For the text-containing cell, return its midpoint in (x, y) coordinate format. 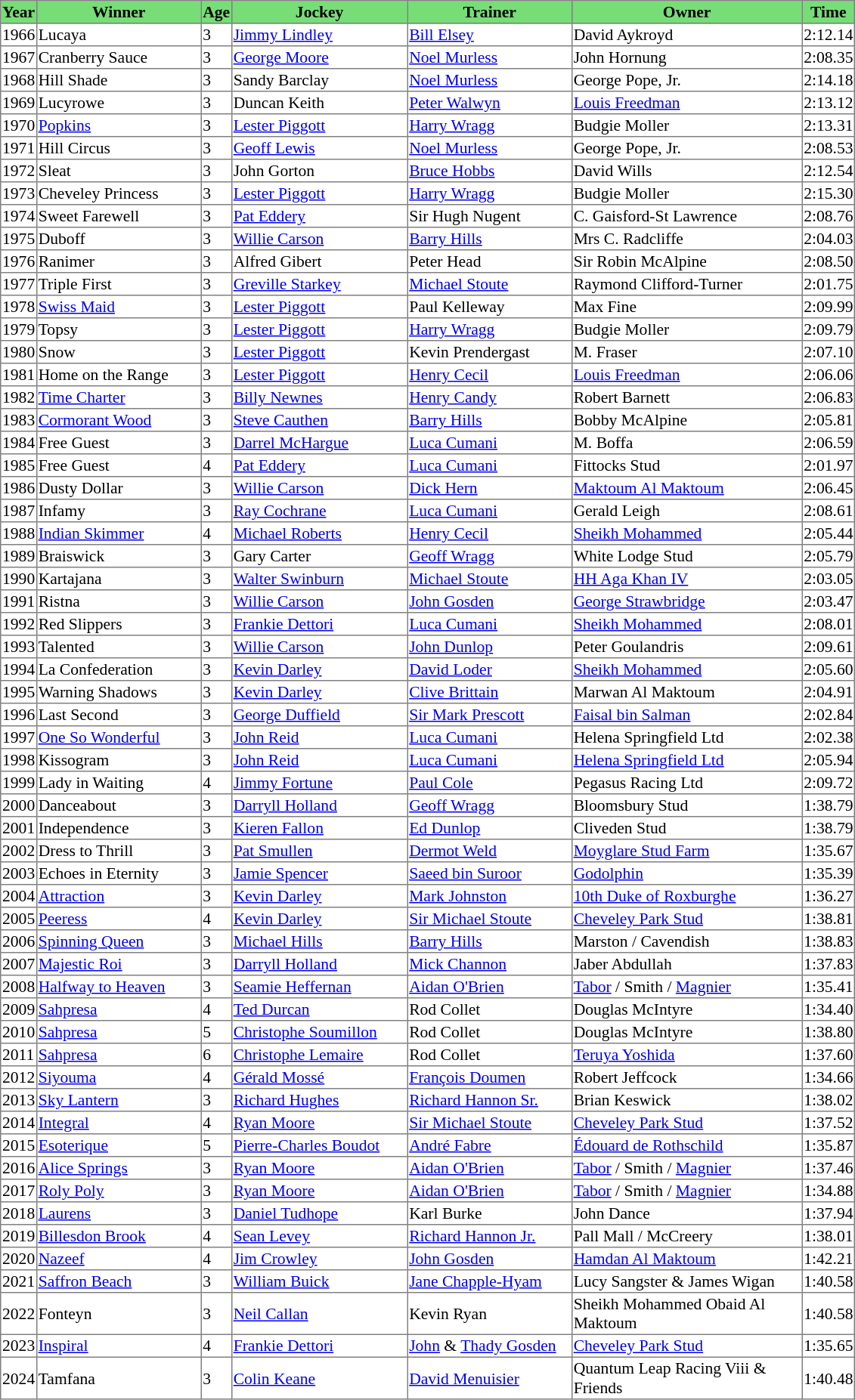
2:08.53 (829, 148)
2003 (19, 873)
2000 (19, 805)
2021 (19, 1281)
Age (216, 12)
Sandy Barclay (319, 80)
Topsy (119, 329)
2:01.75 (829, 284)
1:35.41 (829, 987)
Ed Dunlop (490, 828)
Lucyrowe (119, 103)
Owner (686, 12)
Time Charter (119, 397)
2024 (19, 1378)
1990 (19, 579)
Popkins (119, 125)
Talented (119, 647)
1997 (19, 737)
Gérald Mossé (319, 1077)
1973 (19, 193)
Lady in Waiting (119, 783)
1:34.88 (829, 1191)
Jamie Spencer (319, 873)
1:35.67 (829, 851)
2001 (19, 828)
Seamie Heffernan (319, 987)
2:08.01 (829, 624)
2:05.44 (829, 533)
Infamy (119, 511)
2:05.79 (829, 556)
1995 (19, 692)
10th Duke of Roxburghe (686, 896)
2005 (19, 919)
Max Fine (686, 307)
2014 (19, 1123)
2:06.06 (829, 375)
Winner (119, 12)
1980 (19, 352)
1982 (19, 397)
Henry Candy (490, 397)
Mick Channon (490, 964)
1:37.83 (829, 964)
2018 (19, 1213)
Time (829, 12)
Attraction (119, 896)
2:08.50 (829, 261)
2:14.18 (829, 80)
2:05.81 (829, 420)
Michael Hills (319, 941)
Billy Newnes (319, 397)
David Aykroyd (686, 35)
2:07.10 (829, 352)
2015 (19, 1145)
6 (216, 1055)
Bloomsbury Stud (686, 805)
Hill Shade (119, 80)
Indian Skimmer (119, 533)
1991 (19, 601)
Pierre-Charles Boudot (319, 1145)
Walter Swinburn (319, 579)
Karl Burke (490, 1213)
1978 (19, 307)
Sheikh Mohammed Obaid Al Maktoum (686, 1314)
John & Thady Gosden (490, 1346)
2:06.59 (829, 443)
2017 (19, 1191)
Swiss Maid (119, 307)
1983 (19, 420)
John Dunlop (490, 647)
Sean Levey (319, 1236)
Duncan Keith (319, 103)
Red Slippers (119, 624)
Colin Keane (319, 1378)
Nazeef (119, 1259)
Édouard de Rothschild (686, 1145)
Richard Hughes (319, 1100)
Quantum Leap Racing Viii & Friends (686, 1378)
Home on the Range (119, 375)
Lucy Sangster & James Wigan (686, 1281)
Bobby McAlpine (686, 420)
1994 (19, 669)
1:38.83 (829, 941)
2:13.12 (829, 103)
Triple First (119, 284)
1989 (19, 556)
Pat Smullen (319, 851)
2:08.76 (829, 216)
1985 (19, 465)
Laurens (119, 1213)
Robert Jeffcock (686, 1077)
Dermot Weld (490, 851)
1987 (19, 511)
Paul Cole (490, 783)
Snow (119, 352)
Richard Hannon Sr. (490, 1100)
1:37.94 (829, 1213)
1975 (19, 239)
Trainer (490, 12)
Robert Barnett (686, 397)
Christophe Soumillon (319, 1032)
2:09.61 (829, 647)
2:06.83 (829, 397)
Saeed bin Suroor (490, 873)
2:03.05 (829, 579)
1:34.40 (829, 1009)
Danceabout (119, 805)
Cliveden Stud (686, 828)
2012 (19, 1077)
Peter Head (490, 261)
1967 (19, 57)
1981 (19, 375)
Independence (119, 828)
2:03.47 (829, 601)
2006 (19, 941)
Geoff Lewis (319, 148)
1996 (19, 715)
Majestic Roi (119, 964)
2:09.72 (829, 783)
1986 (19, 488)
Neil Callan (319, 1314)
Hill Circus (119, 148)
2:02.38 (829, 737)
2:04.03 (829, 239)
2016 (19, 1168)
Mark Johnston (490, 896)
Roly Poly (119, 1191)
2:09.99 (829, 307)
Hamdan Al Maktoum (686, 1259)
1:35.39 (829, 873)
Lucaya (119, 35)
David Menuisier (490, 1378)
Pegasus Racing Ltd (686, 783)
White Lodge Stud (686, 556)
Tamfana (119, 1378)
1970 (19, 125)
2023 (19, 1346)
2:05.60 (829, 669)
Sir Hugh Nugent (490, 216)
Echoes in Eternity (119, 873)
2:12.54 (829, 171)
Jimmy Lindley (319, 35)
Marwan Al Maktoum (686, 692)
La Confederation (119, 669)
1976 (19, 261)
1:40.48 (829, 1378)
David Wills (686, 171)
Warning Shadows (119, 692)
William Buick (319, 1281)
M. Boffa (686, 443)
1988 (19, 533)
Sir Robin McAlpine (686, 261)
Dress to Thrill (119, 851)
Alfred Gibert (319, 261)
1972 (19, 171)
Godolphin (686, 873)
Saffron Beach (119, 1281)
Jane Chapple-Hyam (490, 1281)
2011 (19, 1055)
Peeress (119, 919)
John Hornung (686, 57)
1:38.81 (829, 919)
Peter Goulandris (686, 647)
1984 (19, 443)
Fonteyn (119, 1314)
Cranberry Sauce (119, 57)
Jimmy Fortune (319, 783)
1992 (19, 624)
Mrs C. Radcliffe (686, 239)
Ristna (119, 601)
Duboff (119, 239)
1:38.01 (829, 1236)
2022 (19, 1314)
2013 (19, 1100)
1:38.80 (829, 1032)
Marston / Cavendish (686, 941)
2:05.94 (829, 760)
Dusty Dollar (119, 488)
Maktoum Al Maktoum (686, 488)
Pall Mall / McCreery (686, 1236)
Brian Keswick (686, 1100)
Braiswick (119, 556)
2:01.97 (829, 465)
Year (19, 12)
1969 (19, 103)
Gerald Leigh (686, 511)
Kevin Ryan (490, 1314)
1:37.52 (829, 1123)
François Doumen (490, 1077)
Siyouma (119, 1077)
Halfway to Heaven (119, 987)
David Loder (490, 669)
Kevin Prendergast (490, 352)
Spinning Queen (119, 941)
2002 (19, 851)
Dick Hern (490, 488)
André Fabre (490, 1145)
Richard Hannon Jr. (490, 1236)
2019 (19, 1236)
1971 (19, 148)
2:09.79 (829, 329)
Integral (119, 1123)
Paul Kelleway (490, 307)
Peter Walwyn (490, 103)
George Moore (319, 57)
Kieren Fallon (319, 828)
M. Fraser (686, 352)
Ranimer (119, 261)
1:36.27 (829, 896)
Sweet Farewell (119, 216)
2004 (19, 896)
2:08.35 (829, 57)
2:12.14 (829, 35)
One So Wonderful (119, 737)
John Gorton (319, 171)
1:38.02 (829, 1100)
Cheveley Princess (119, 193)
Steve Cauthen (319, 420)
George Duffield (319, 715)
Clive Brittain (490, 692)
1:35.87 (829, 1145)
2:04.91 (829, 692)
Christophe Lemaire (319, 1055)
Kartajana (119, 579)
George Strawbridge (686, 601)
2010 (19, 1032)
Bill Elsey (490, 35)
Jaber Abdullah (686, 964)
1999 (19, 783)
Darrel McHargue (319, 443)
1:37.46 (829, 1168)
Jim Crowley (319, 1259)
2:08.61 (829, 511)
Inspiral (119, 1346)
C. Gaisford-St Lawrence (686, 216)
1968 (19, 80)
2:15.30 (829, 193)
Jockey (319, 12)
Ted Durcan (319, 1009)
Teruya Yoshida (686, 1055)
2:02.84 (829, 715)
1993 (19, 647)
Esoterique (119, 1145)
1977 (19, 284)
Bruce Hobbs (490, 171)
Moyglare Stud Farm (686, 851)
Raymond Clifford-Turner (686, 284)
Ray Cochrane (319, 511)
1:42.21 (829, 1259)
Sky Lantern (119, 1100)
2009 (19, 1009)
John Dance (686, 1213)
Sir Mark Prescott (490, 715)
1974 (19, 216)
2:06.45 (829, 488)
Daniel Tudhope (319, 1213)
Faisal bin Salman (686, 715)
Kissogram (119, 760)
Michael Roberts (319, 533)
1:34.66 (829, 1077)
Last Second (119, 715)
1:37.60 (829, 1055)
Greville Starkey (319, 284)
Billesdon Brook (119, 1236)
HH Aga Khan IV (686, 579)
Fittocks Stud (686, 465)
2008 (19, 987)
1:35.65 (829, 1346)
Alice Springs (119, 1168)
Gary Carter (319, 556)
Sleat (119, 171)
1998 (19, 760)
1966 (19, 35)
2020 (19, 1259)
2007 (19, 964)
2:13.31 (829, 125)
Cormorant Wood (119, 420)
1979 (19, 329)
